Locate the cell with the specified text and output its (x, y) center coordinate. 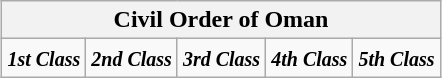
2nd Class (132, 58)
3rd Class (221, 58)
Civil Order of Oman (221, 20)
1st Class (44, 58)
4th Class (310, 58)
5th Class (396, 58)
